Provide the [X, Y] coordinate of the cell's center where the given text is located.  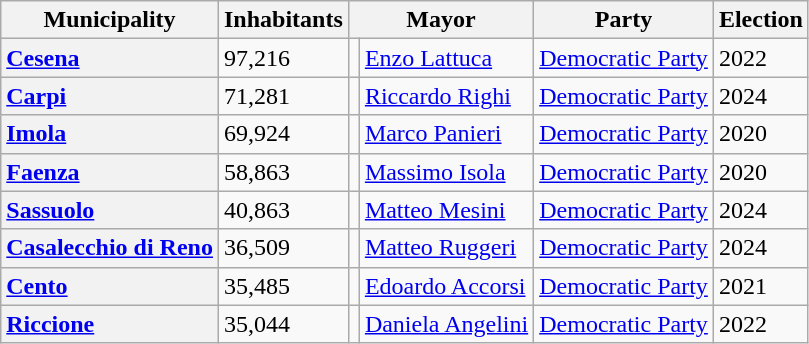
Imola [110, 134]
Daniela Angelini [446, 324]
Enzo Lattuca [446, 58]
Casalecchio di Reno [110, 248]
Matteo Ruggeri [446, 248]
97,216 [283, 58]
35,485 [283, 286]
36,509 [283, 248]
Massimo Isola [446, 172]
Riccione [110, 324]
Matteo Mesini [446, 210]
Riccardo Righi [446, 96]
40,863 [283, 210]
Sassuolo [110, 210]
Party [624, 20]
58,863 [283, 172]
69,924 [283, 134]
2021 [760, 286]
Faenza [110, 172]
35,044 [283, 324]
Inhabitants [283, 20]
Edoardo Accorsi [446, 286]
Election [760, 20]
71,281 [283, 96]
Cesena [110, 58]
Mayor [440, 20]
Cento [110, 286]
Municipality [110, 20]
Carpi [110, 96]
Marco Panieri [446, 134]
